Pinpoint the cell where the given text exists, returning its [x, y] midpoint coordinate. 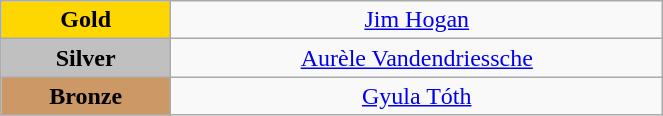
Jim Hogan [417, 20]
Silver [86, 58]
Gold [86, 20]
Bronze [86, 96]
Aurèle Vandendriessche [417, 58]
Gyula Tóth [417, 96]
